Determine the [X, Y] coordinate at the center of the cell enclosing the given text.  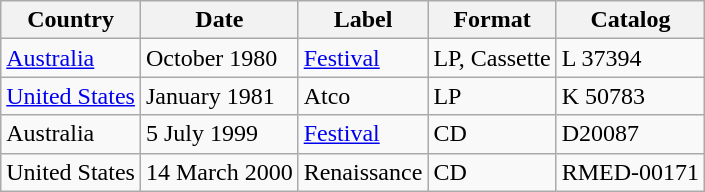
Label [363, 20]
January 1981 [219, 96]
October 1980 [219, 58]
LP [492, 96]
14 March 2000 [219, 172]
Renaissance [363, 172]
Catalog [630, 20]
LP, Cassette [492, 58]
Format [492, 20]
Atco [363, 96]
K 50783 [630, 96]
Date [219, 20]
D20087 [630, 134]
RMED-00171 [630, 172]
Country [71, 20]
5 July 1999 [219, 134]
L 37394 [630, 58]
